Locate the cell with the specified text and output its (X, Y) center coordinate. 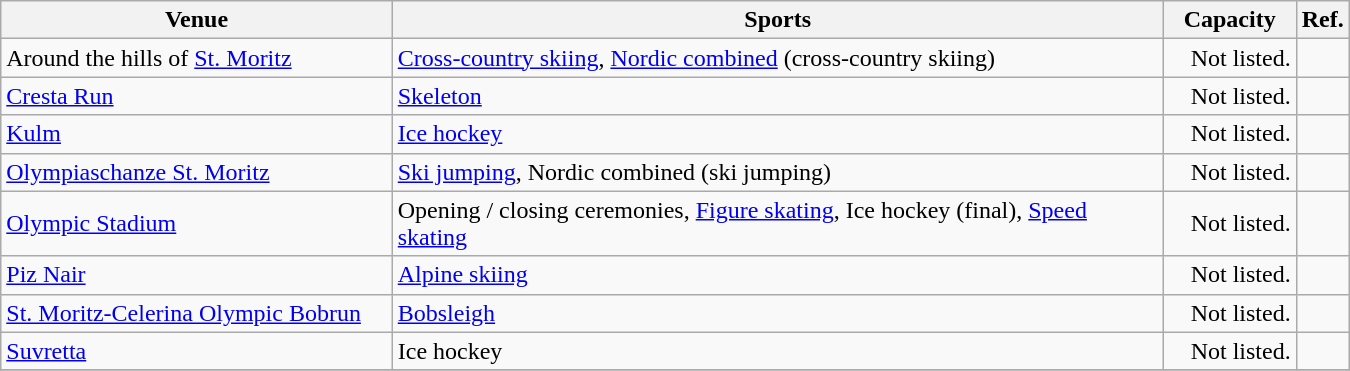
Bobsleigh (778, 313)
Piz Nair (196, 275)
Kulm (196, 134)
Cross-country skiing, Nordic combined (cross-country skiing) (778, 58)
Skeleton (778, 96)
St. Moritz-Celerina Olympic Bobrun (196, 313)
Around the hills of St. Moritz (196, 58)
Cresta Run (196, 96)
Ski jumping, Nordic combined (ski jumping) (778, 172)
Opening / closing ceremonies, Figure skating, Ice hockey (final), Speed skating (778, 224)
Olympiaschanze St. Moritz (196, 172)
Alpine skiing (778, 275)
Olympic Stadium (196, 224)
Ref. (1322, 20)
Sports (778, 20)
Venue (196, 20)
Suvretta (196, 351)
Capacity (1230, 20)
